Capture the cell that displays the provided text and extract its (x, y) central coordinate. 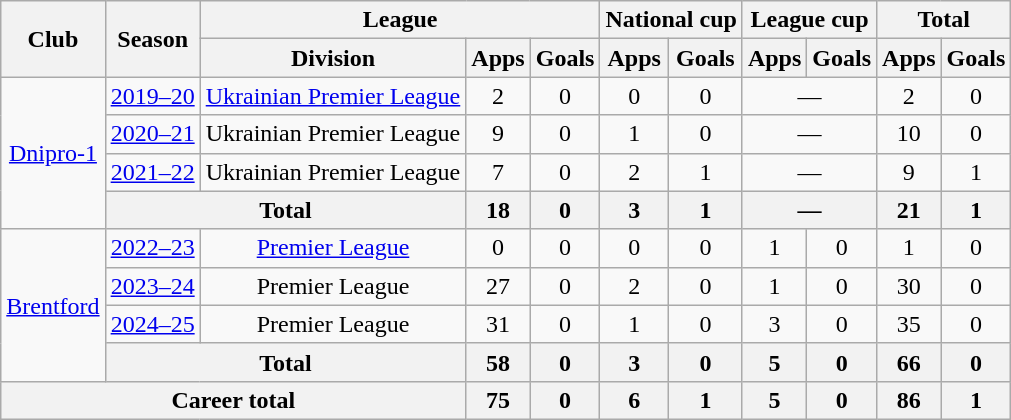
27 (498, 286)
35 (909, 324)
2024–25 (152, 324)
75 (498, 400)
Dnipro-1 (53, 153)
2020–21 (152, 134)
18 (498, 210)
Season (152, 39)
21 (909, 210)
58 (498, 362)
Brentford (53, 305)
86 (909, 400)
Career total (234, 400)
6 (634, 400)
2021–22 (152, 172)
30 (909, 286)
Club (53, 39)
National cup (671, 20)
League cup (809, 20)
2023–24 (152, 286)
2019–20 (152, 96)
7 (498, 172)
66 (909, 362)
Division (333, 58)
League (400, 20)
10 (909, 134)
31 (498, 324)
2022–23 (152, 248)
